Search for the cell housing the specified text and yield its [X, Y] center coordinate. 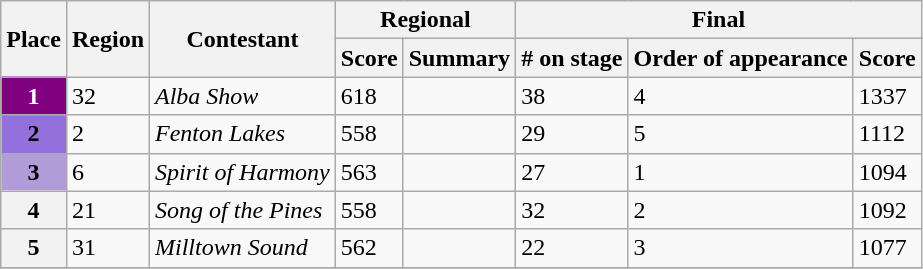
# on stage [572, 58]
618 [369, 96]
1094 [887, 172]
38 [572, 96]
Order of appearance [740, 58]
563 [369, 172]
Fenton Lakes [243, 134]
1112 [887, 134]
Place [34, 39]
Regional [425, 20]
562 [369, 248]
Milltown Sound [243, 248]
Song of the Pines [243, 210]
Region [108, 39]
1337 [887, 96]
Summary [459, 58]
Contestant [243, 39]
Alba Show [243, 96]
6 [108, 172]
Final [719, 20]
1077 [887, 248]
21 [108, 210]
22 [572, 248]
29 [572, 134]
31 [108, 248]
27 [572, 172]
1092 [887, 210]
Spirit of Harmony [243, 172]
